Provide the [X, Y] coordinate of the cell's center where the given text is located.  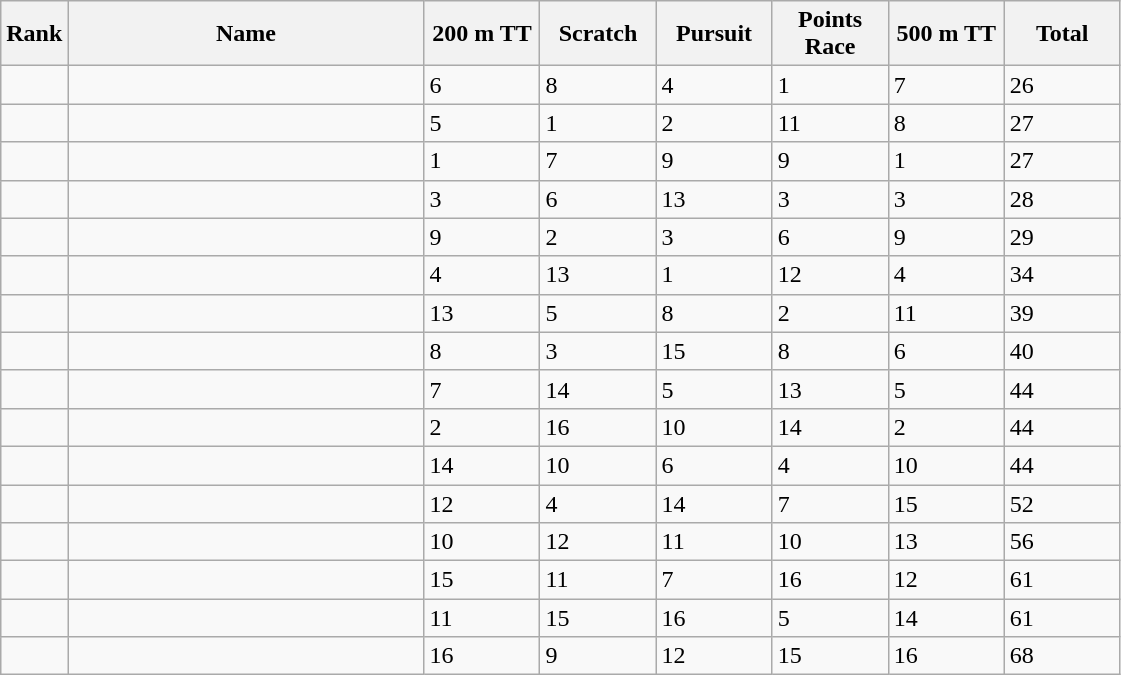
68 [1062, 656]
40 [1062, 351]
56 [1062, 542]
Name [246, 34]
39 [1062, 313]
28 [1062, 199]
Rank [34, 34]
29 [1062, 237]
26 [1062, 85]
Scratch [598, 34]
Points Race [830, 34]
52 [1062, 503]
200 m TT [482, 34]
Pursuit [714, 34]
500 m TT [946, 34]
Total [1062, 34]
34 [1062, 275]
